Determine the (X, Y) coordinate at the center of the cell enclosing the given text.  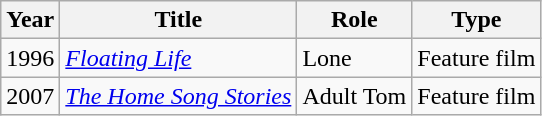
Floating Life (178, 58)
Title (178, 20)
The Home Song Stories (178, 96)
Role (354, 20)
Lone (354, 58)
Adult Tom (354, 96)
1996 (30, 58)
2007 (30, 96)
Type (476, 20)
Year (30, 20)
